Return the (X, Y) coordinate for the center point of the cell that contains the specified text.  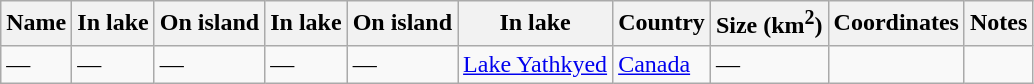
Lake Yathkyed (536, 64)
Notes (998, 24)
Canada (662, 64)
Country (662, 24)
Coordinates (896, 24)
Name (36, 24)
Size (km2) (769, 24)
